From the cell containing the given text, extract its center point as (X, Y) coordinate. 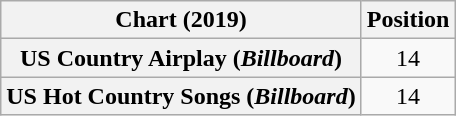
US Hot Country Songs (Billboard) (181, 96)
Position (408, 20)
Chart (2019) (181, 20)
US Country Airplay (Billboard) (181, 58)
